Return the (X, Y) coordinate for the center point of the cell that contains the specified text.  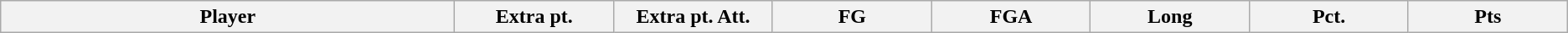
Player (228, 17)
FGA (1011, 17)
FG (852, 17)
Extra pt. Att. (694, 17)
Pct. (1329, 17)
Long (1170, 17)
Pts (1488, 17)
Extra pt. (534, 17)
